Output the (x, y) coordinate of the center of the cell containing the given text.  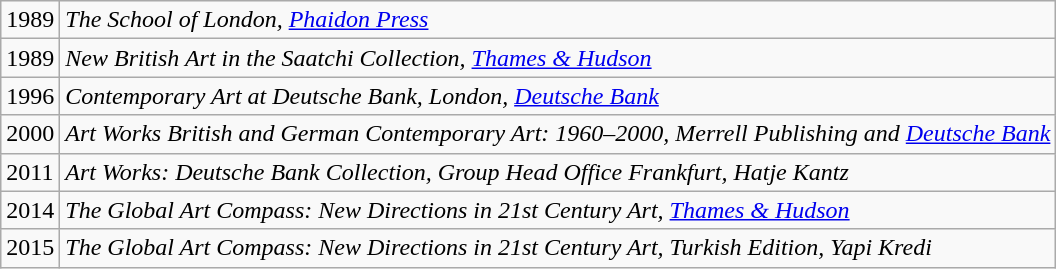
The Global Art Compass: New Directions in 21st Century Art, Turkish Edition, Yapi Kredi (558, 248)
2011 (30, 172)
Contemporary Art at Deutsche Bank, London, Deutsche Bank (558, 96)
Art Works: Deutsche Bank Collection, Group Head Office Frankfurt, Hatje Kantz (558, 172)
2015 (30, 248)
Art Works British and German Contemporary Art: 1960–2000, Merrell Publishing and Deutsche Bank (558, 134)
2000 (30, 134)
The School of London, Phaidon Press (558, 20)
The Global Art Compass: New Directions in 21st Century Art, Thames & Hudson (558, 210)
2014 (30, 210)
1996 (30, 96)
New British Art in the Saatchi Collection, Thames & Hudson (558, 58)
